Search for the cell housing the specified text and yield its [X, Y] center coordinate. 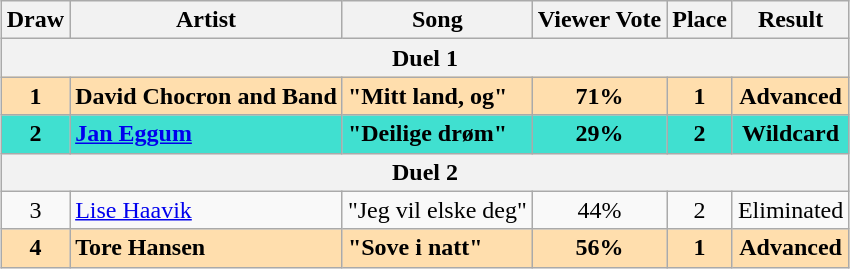
Jan Eggum [206, 134]
"Deilige drøm" [437, 134]
David Chocron and Band [206, 96]
Duel 2 [425, 172]
Wildcard [790, 134]
71% [599, 96]
4 [35, 248]
Artist [206, 20]
Place [700, 20]
Draw [35, 20]
56% [599, 248]
Lise Haavik [206, 210]
"Jeg vil elske deg" [437, 210]
Viewer Vote [599, 20]
Duel 1 [425, 58]
"Mitt land, og" [437, 96]
29% [599, 134]
44% [599, 210]
Song [437, 20]
"Sove i natt" [437, 248]
Eliminated [790, 210]
Tore Hansen [206, 248]
3 [35, 210]
Result [790, 20]
